Pinpoint the cell where the given text exists, returning its (x, y) midpoint coordinate. 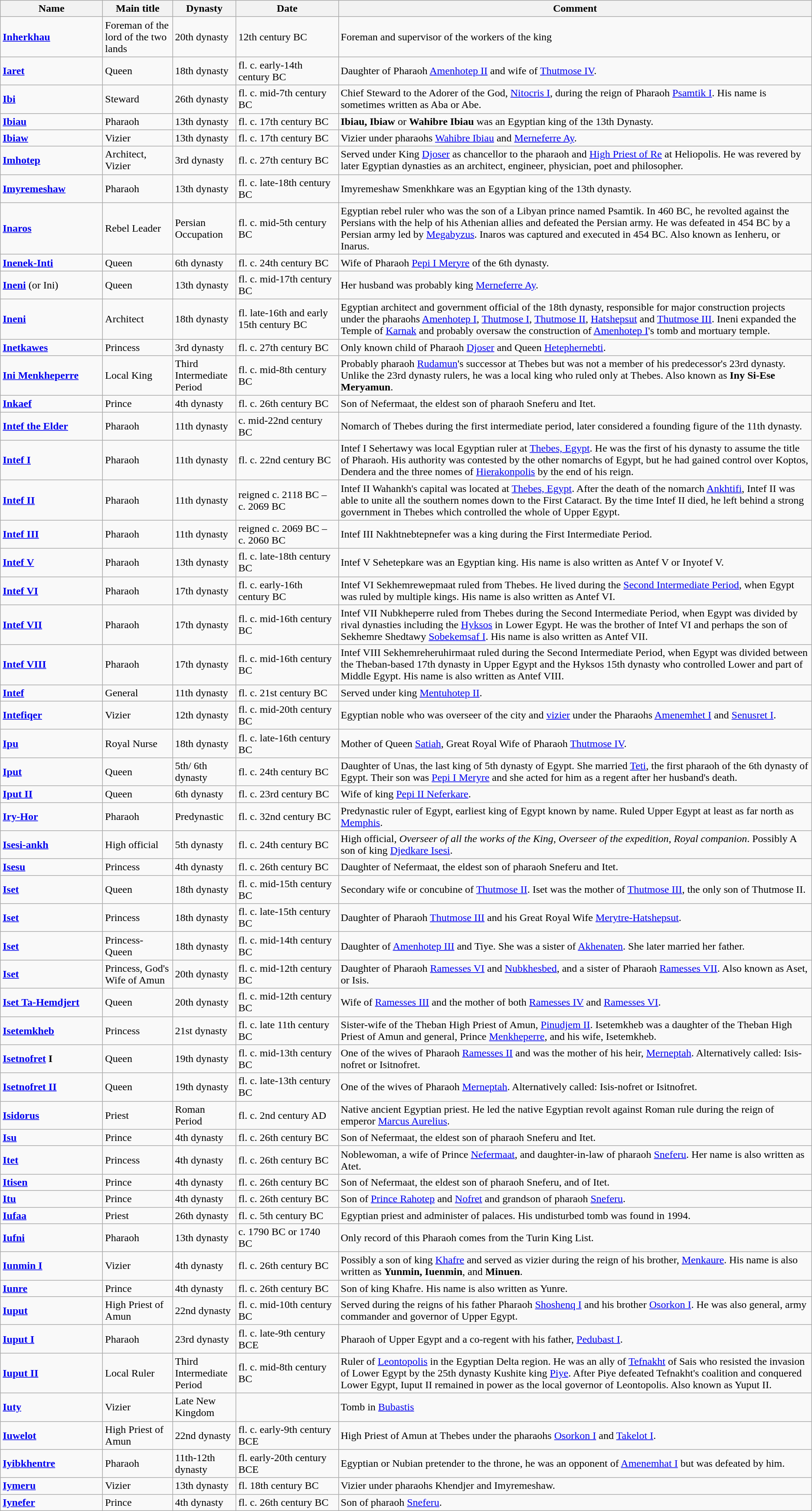
Served under king Mentuhotep II. (575, 693)
fl. c. mid-17th century BC (287, 285)
Vizier under pharaohs Khendjer and Imyremeshaw. (575, 1486)
Intefiqer (52, 715)
Iufaa (52, 1215)
Steward (138, 99)
Tomb in Bubastis (575, 1407)
Name (52, 9)
Intef VI (52, 591)
reigned c. 2118 BC – c. 2069 BC (287, 500)
General (138, 693)
Daughter of Nefermaat, the eldest son of pharaoh Sneferu and Itet. (575, 867)
Son of king Khafre. His name is also written as Yunre. (575, 1288)
One of the wives of Pharaoh Ramesses II and was the mother of his heir, Merneptah. Alternatively called: Isis-nofret or Isitnofret. (575, 1059)
fl. c. late 11th century BC (287, 1031)
Late New Kingdom (204, 1407)
Daughter of Amenhotep III and Tiye. She was a sister of Akhenaten. She later married her father. (575, 946)
Native ancient Egyptian priest. He led the native Egyptian revolt against Roman rule during the reign of emperor Marcus Aurelius. (575, 1115)
12th century BC (287, 37)
Son of Nefermaat, the eldest son of pharaoh Sneferu, and of Itet. (575, 1182)
Only known child of Pharaoh Djoser and Queen Hetephernebti. (575, 347)
Comment (575, 9)
Isidorus (52, 1115)
Inaros (52, 228)
Ipu (52, 744)
fl. c. 32nd century BC (287, 816)
Rebel Leader (138, 228)
Nomarch of Thebes during the first intermediate period, later considered a founding figure of the 11th dynasty. (575, 426)
fl. c. late-15th century BC (287, 918)
Intef III Nakhtnebtepnefer was a king during the First Intermediate Period. (575, 534)
Inherkhau (52, 37)
One of the wives of Pharaoh Merneptah. Alternatively called: Isis-nofret or Isitnofret. (575, 1087)
Iset Ta-Hemdjert (52, 1002)
fl. c. 22nd century BC (287, 460)
fl. c. late-9th century BCE (287, 1339)
Egyptian priest and administer of palaces. His undisturbed tomb was found in 1994. (575, 1215)
Isetemkheb (52, 1031)
Her husband was probably king Merneferre Ay. (575, 285)
Secondary wife or concubine of Thutmose II. Iset was the mother of Thutmose III, the only son of Thutmose II. (575, 889)
fl. c. early-16th century BC (287, 591)
fl. c. 21st century BC (287, 693)
Son of Prince Rahotep and Nofret and grandson of pharaoh Sneferu. (575, 1199)
Predynastic ruler of Egypt, earliest king of Egypt known by name. Ruled Upper Egypt at least as far north as Memphis. (575, 816)
fl. c. mid-5th century BC (287, 228)
Itisen (52, 1182)
Isu (52, 1137)
fl. early-20th century BCE (287, 1464)
fl. c. early-14th century BC (287, 71)
fl. late-16th and early 15th century BC (287, 319)
Wife of Pharaoh Pepi I Meryre of the 6th dynasty. (575, 262)
Predynastic (204, 816)
fl. c. mid-10th century BC (287, 1311)
Daughter of Pharaoh Thutmose III and his Great Royal Wife Merytre-Hatshepsut. (575, 918)
23rd dynasty (204, 1339)
fl. c. mid-13th century BC (287, 1059)
Imyremeshaw (52, 188)
Architect, Vizier (138, 161)
Itu (52, 1199)
Inkaef (52, 404)
Itet (52, 1160)
reigned c. 2069 BC – c. 2060 BC (287, 534)
Intef VII (52, 625)
Intef I (52, 460)
Iufni (52, 1238)
Daughter of Pharaoh Amenhotep II and wife of Thutmose IV. (575, 71)
Only record of this Pharaoh comes from the Turin King List. (575, 1238)
Local Ruler (138, 1373)
Son of pharaoh Sneferu. (575, 1502)
Intef III (52, 534)
fl. c. 23rd century BC (287, 794)
Isesu (52, 867)
5th/ 6th dynasty (204, 771)
Isetnofret II (52, 1087)
21st dynasty (204, 1031)
fl. c. mid-14th century BC (287, 946)
Inetkawes (52, 347)
Ibiau, Ibiaw or Wahibre Ibiau was an Egyptian king of the 13th Dynasty. (575, 121)
Daughter of Pharaoh Ramesses VI and Nubkhesbed, and a sister of Pharaoh Ramesses VII. Also known as Aset, or Isis. (575, 974)
Persian Occupation (204, 228)
Ini Menkheperre (52, 376)
Iaret (52, 71)
Intef (52, 693)
Iunmin I (52, 1266)
Imyremeshaw Smenkhkare was an Egyptian king of the 13th dynasty. (575, 188)
fl. c. mid-15th century BC (287, 889)
Princess, God's Wife of Amun (138, 974)
5th dynasty (204, 845)
c. 1790 BC or 1740 BC (287, 1238)
Ibi (52, 99)
Vizier under pharaohs Wahibre Ibiau and Merneferre Ay. (575, 138)
Inenek-Inti (52, 262)
Iuput II (52, 1373)
Noblewoman, a wife of Prince Nefermaat, and daughter-in-law of pharaoh Sneferu. Her name is also written as Atet. (575, 1160)
Iuput I (52, 1339)
High Priest of Amun at Thebes under the pharaohs Osorkon I and Takelot I. (575, 1435)
Princess-Queen (138, 946)
Main title (138, 9)
Egyptian or Nubian pretender to the throne, he was an opponent of Amenemhat I but was defeated by him. (575, 1464)
fl. c. early-9th century BCE (287, 1435)
Imhotep (52, 161)
c. mid-22nd century BC (287, 426)
Iuwelot (52, 1435)
Iynefer (52, 1502)
Intef V Sehetepkare was an Egyptian king. His name is also written as Antef V or Inyotef V. (575, 562)
11th-12th dynasty (204, 1464)
fl. c. 5th century BC (287, 1215)
Foreman of the lord of the two lands (138, 37)
Roman Period (204, 1115)
Royal Nurse (138, 744)
Isesi-ankh (52, 845)
Ibiau (52, 121)
Served during the reigns of his father Pharaoh Shoshenq I and his brother Osorkon I. He was also general, army commander and governor of Upper Egypt. (575, 1311)
Pharaoh of Upper Egypt and a co-regent with his father, Pedubast I. (575, 1339)
Local King (138, 376)
fl. c. late-16th century BC (287, 744)
Iuty (52, 1407)
Chief Steward to the Adorer of the God, Nitocris I, during the reign of Pharaoh Psamtik I. His name is sometimes written as Aba or Abe. (575, 99)
Ineni (52, 319)
Wife of Ramesses III and the mother of both Ramesses IV and Ramesses VI. (575, 1002)
Iyibkhentre (52, 1464)
fl. c. 2nd century AD (287, 1115)
Iput II (52, 794)
fl. c. mid-20th century BC (287, 715)
Dynasty (204, 9)
fl. 18th century BC (287, 1486)
Isetnofret I (52, 1059)
Egyptian noble who was overseer of the city and vizier under the Pharaohs Amenemhet I and Senusret I. (575, 715)
Intef VIII (52, 665)
Intef the Elder (52, 426)
Iymeru (52, 1486)
Mother of Queen Satiah, Great Royal Wife of Pharaoh Thutmose IV. (575, 744)
High official, Overseer of all the works of the King, Overseer of the expedition, Royal companion. Possibly A son of king Djedkare Isesi. (575, 845)
fl. c. late-13th century BC (287, 1087)
High official (138, 845)
12th dynasty (204, 715)
Ibiaw (52, 138)
Architect (138, 319)
fl. c. mid-7th century BC (287, 99)
Intef V (52, 562)
Ineni (or Ini) (52, 285)
Iry-Hor (52, 816)
Iput (52, 771)
Iunre (52, 1288)
Intef II (52, 500)
Iuput (52, 1311)
Foreman and supervisor of the workers of the king (575, 37)
Wife of king Pepi II Neferkare. (575, 794)
Date (287, 9)
